Provide the [x, y] coordinate of the cell's center where the given text is located.  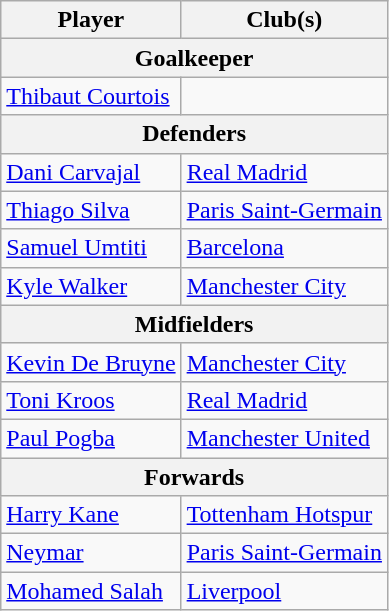
Paul Pogba [91, 438]
Goalkeeper [194, 58]
Kyle Walker [91, 286]
Manchester United [284, 438]
Forwards [194, 477]
Barcelona [284, 248]
Player [91, 20]
Mohamed Salah [91, 591]
Samuel Umtiti [91, 248]
Club(s) [284, 20]
Thibaut Courtois [91, 96]
Harry Kane [91, 515]
Defenders [194, 134]
Neymar [91, 553]
Midfielders [194, 324]
Kevin De Bruyne [91, 362]
Tottenham Hotspur [284, 515]
Liverpool [284, 591]
Dani Carvajal [91, 172]
Toni Kroos [91, 400]
Thiago Silva [91, 210]
